Output the [x, y] coordinate of the center of the cell containing the given text.  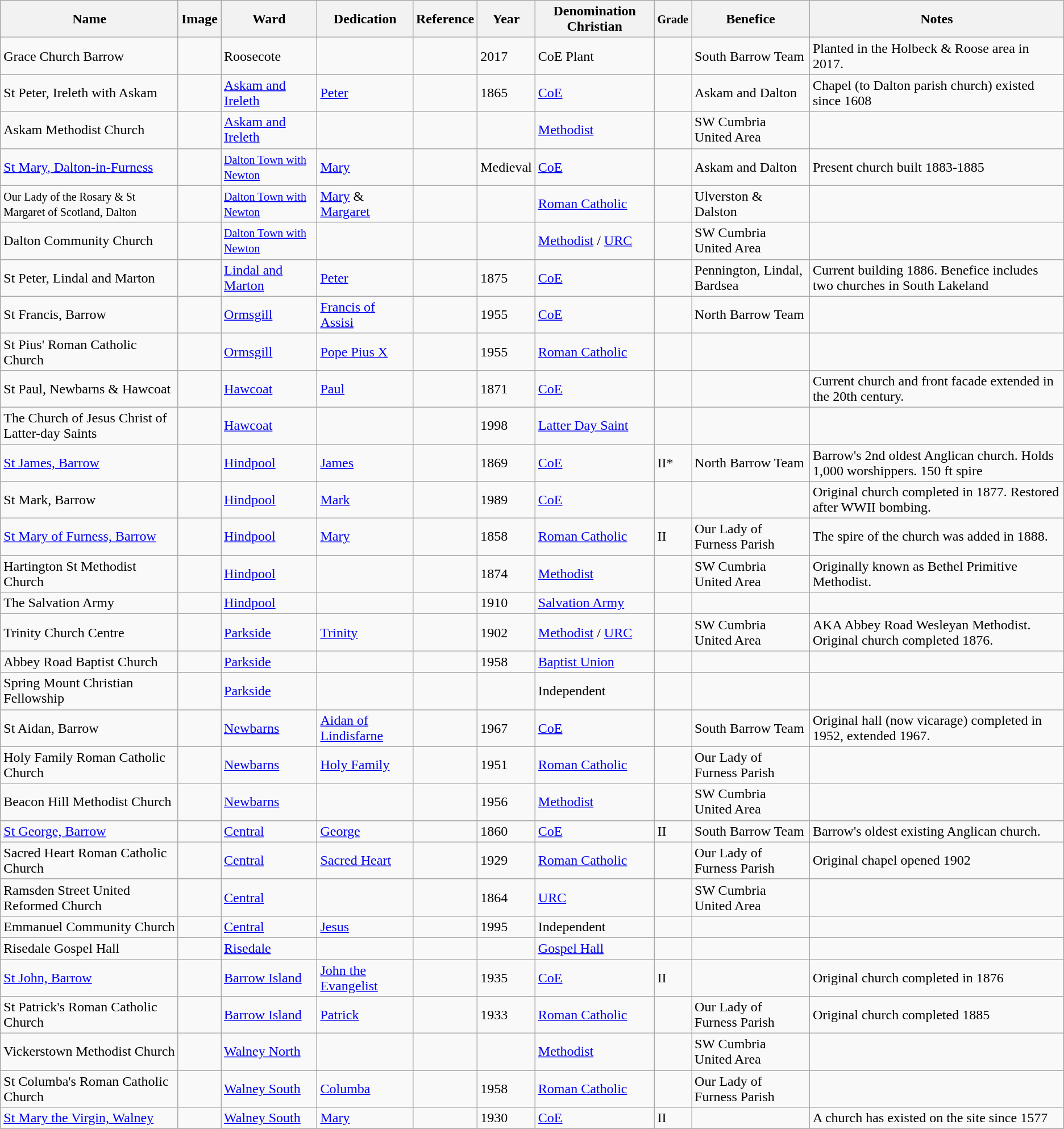
The spire of the church was added in 1888. [937, 537]
Pennington, Lindal, Bardsea [751, 277]
Original hall (now vicarage) completed in 1952, extended 1967. [937, 728]
Barrow's oldest existing Anglican church. [937, 831]
John the Evangelist [365, 978]
Original church completed in 1876 [937, 978]
Salvation Army [595, 603]
Name [90, 19]
1935 [506, 978]
Original church completed in 1877. Restored after WWII bombing. [937, 500]
CoE Plant [595, 56]
Beacon Hill Methodist Church [90, 802]
St Patrick's Roman Catholic Church [90, 1015]
2017 [506, 56]
Denomination Christian [595, 19]
St Pius' Roman Catholic Church [90, 351]
1874 [506, 574]
Columba [365, 1089]
Patrick [365, 1015]
Reference [444, 19]
1951 [506, 765]
1956 [506, 802]
Jesus [365, 927]
1865 [506, 93]
St Columba's Roman Catholic Church [90, 1089]
Ward [269, 19]
Spring Mount Christian Fellowship [90, 691]
Original chapel opened 1902 [937, 861]
1929 [506, 861]
James [365, 463]
The Church of Jesus Christ of Latter-day Saints [90, 425]
Paul [365, 389]
St Peter, Lindal and Marton [90, 277]
Mark [365, 500]
1864 [506, 897]
Risedale Gospel Hall [90, 948]
Vickerstown Methodist Church [90, 1052]
St Francis, Barrow [90, 315]
A church has existed on the site since 1577 [937, 1118]
Medieval [506, 167]
Trinity [365, 632]
1902 [506, 632]
Ramsden Street United Reformed Church [90, 897]
St Mark, Barrow [90, 500]
Aidan of Lindisfarne [365, 728]
1998 [506, 425]
Our Lady of the Rosary & St Margaret of Scotland, Dalton [90, 204]
1858 [506, 537]
Benefice [751, 19]
Dalton Community Church [90, 241]
Lindal and Marton [269, 277]
1871 [506, 389]
Hartington St Methodist Church [90, 574]
St Mary the Virgin, Walney [90, 1118]
Current building 1886. Benefice includes two churches in South Lakeland [937, 277]
St Mary of Furness, Barrow [90, 537]
Year [506, 19]
1875 [506, 277]
1930 [506, 1118]
St Paul, Newbarns & Hawcoat [90, 389]
Planted in the Holbeck & Roose area in 2017. [937, 56]
1910 [506, 603]
The Salvation Army [90, 603]
Holy Family Roman Catholic Church [90, 765]
1860 [506, 831]
St Peter, Ireleth with Askam [90, 93]
1989 [506, 500]
St Aidan, Barrow [90, 728]
Latter Day Saint [595, 425]
Sacred Heart Roman Catholic Church [90, 861]
George [365, 831]
Risedale [269, 948]
Chapel (to Dalton parish church) existed since 1608 [937, 93]
Current church and front facade extended in the 20th century. [937, 389]
St George, Barrow [90, 831]
Originally known as Bethel Primitive Methodist. [937, 574]
Present church built 1883-1885 [937, 167]
Abbey Road Baptist Church [90, 662]
Holy Family [365, 765]
URC [595, 897]
Baptist Union [595, 662]
1967 [506, 728]
1933 [506, 1015]
Trinity Church Centre [90, 632]
Image [199, 19]
St John, Barrow [90, 978]
II* [673, 463]
St James, Barrow [90, 463]
1869 [506, 463]
Pope Pius X [365, 351]
Gospel Hall [595, 948]
Barrow's 2nd oldest Anglican church. Holds 1,000 worshippers. 150 ft spire [937, 463]
St Mary, Dalton-in-Furness [90, 167]
Notes [937, 19]
Sacred Heart [365, 861]
Dedication [365, 19]
1995 [506, 927]
Grace Church Barrow [90, 56]
Askam Methodist Church [90, 130]
Grade [673, 19]
Roosecote [269, 56]
Walney North [269, 1052]
Emmanuel Community Church [90, 927]
Ulverston & Dalston [751, 204]
Francis of Assisi [365, 315]
Mary & Margaret [365, 204]
Original church completed 1885 [937, 1015]
AKA Abbey Road Wesleyan Methodist. Original church completed 1876. [937, 632]
